Provide the (x, y) coordinate of the cell's center where the given text is located.  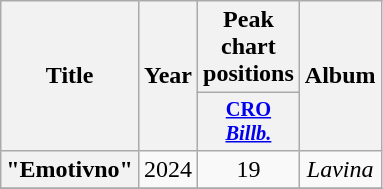
2024 (168, 169)
Title (70, 76)
19 (249, 169)
Year (168, 76)
Lavina (340, 169)
"Emotivno" (70, 169)
Album (340, 76)
Peak chart positions (249, 47)
CROBillb. (249, 122)
